Return the [x, y] coordinate for the center point of the cell that contains the specified text.  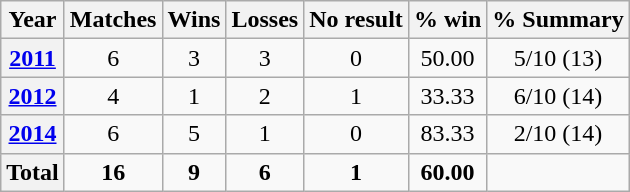
16 [113, 172]
83.33 [447, 134]
33.33 [447, 96]
5/10 (13) [558, 58]
2014 [33, 134]
Wins [194, 20]
% Summary [558, 20]
9 [194, 172]
5 [194, 134]
Losses [265, 20]
2/10 (14) [558, 134]
Total [33, 172]
2012 [33, 96]
Matches [113, 20]
50.00 [447, 58]
Year [33, 20]
60.00 [447, 172]
6/10 (14) [558, 96]
2 [265, 96]
4 [113, 96]
% win [447, 20]
No result [356, 20]
2011 [33, 58]
